Search for the cell housing the specified text and yield its (X, Y) center coordinate. 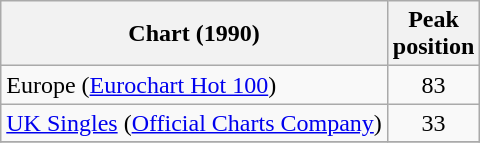
83 (433, 85)
UK Singles (Official Charts Company) (194, 123)
Chart (1990) (194, 34)
33 (433, 123)
Europe (Eurochart Hot 100) (194, 85)
Peakposition (433, 34)
